Provide the (X, Y) coordinate of the cell's center where the given text is located.  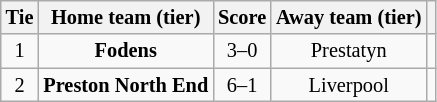
1 (20, 51)
Fodens (126, 51)
Home team (tier) (126, 17)
Liverpool (348, 85)
Away team (tier) (348, 17)
Score (242, 17)
Prestatyn (348, 51)
3–0 (242, 51)
2 (20, 85)
Tie (20, 17)
6–1 (242, 85)
Preston North End (126, 85)
